Return the [X, Y] coordinate for the center point of the cell that contains the specified text.  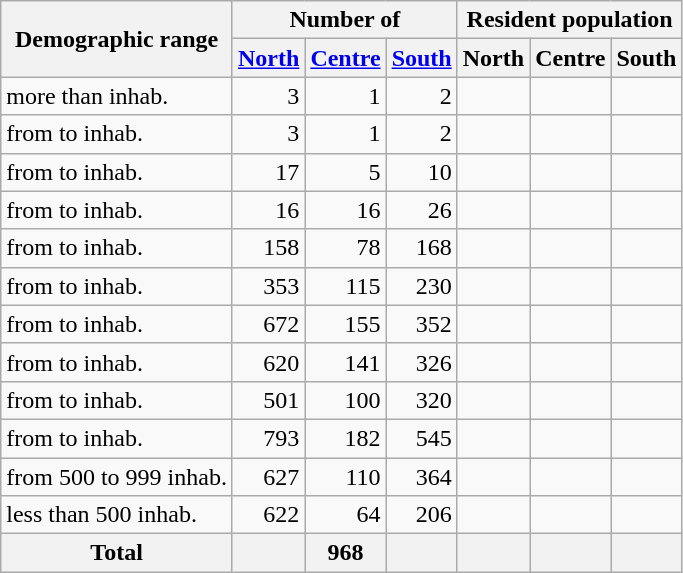
627 [268, 477]
64 [346, 515]
17 [268, 172]
672 [268, 324]
less than 500 inhab. [117, 515]
Resident population [570, 20]
26 [422, 210]
10 [422, 172]
320 [422, 400]
793 [268, 438]
Demographic range [117, 39]
5 [346, 172]
115 [346, 286]
352 [422, 324]
Number of [344, 20]
206 [422, 515]
326 [422, 362]
141 [346, 362]
230 [422, 286]
622 [268, 515]
545 [422, 438]
353 [268, 286]
182 [346, 438]
168 [422, 248]
78 [346, 248]
968 [346, 553]
110 [346, 477]
from 500 to 999 inhab. [117, 477]
Total [117, 553]
364 [422, 477]
620 [268, 362]
158 [268, 248]
100 [346, 400]
501 [268, 400]
more than inhab. [117, 96]
155 [346, 324]
